Pinpoint the cell where the given text exists, returning its (X, Y) midpoint coordinate. 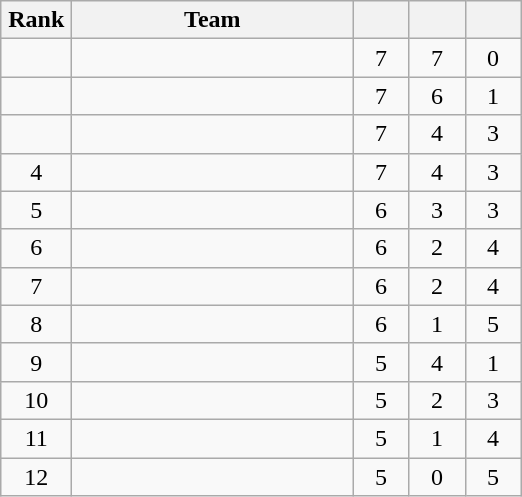
8 (36, 324)
Team (212, 20)
11 (36, 438)
Rank (36, 20)
12 (36, 477)
9 (36, 362)
10 (36, 400)
